Find where the given text appears and provide that cell's center as [X, Y] coordinate. 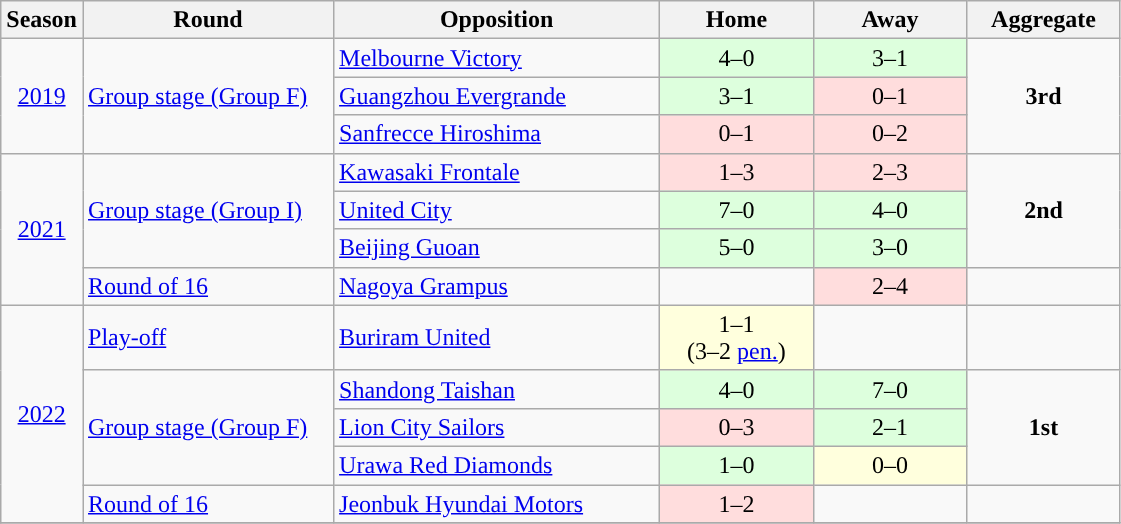
2–3 [890, 172]
Opposition [497, 20]
2019 [42, 96]
1st [1044, 427]
Round [208, 20]
Kawasaki Frontale [497, 172]
0–3 [737, 427]
3rd [1044, 96]
2022 [42, 414]
2nd [1044, 210]
Nagoya Grampus [497, 286]
2–1 [890, 427]
Season [42, 20]
Aggregate [1044, 20]
3–0 [890, 248]
Group stage (Group I) [208, 210]
Melbourne Victory [497, 58]
1–0 [737, 465]
Away [890, 20]
2–4 [890, 286]
Shandong Taishan [497, 389]
0–2 [890, 134]
Urawa Red Diamonds [497, 465]
1–3 [737, 172]
Lion City Sailors [497, 427]
Buriram United [497, 338]
Beijing Guoan [497, 248]
1–1 (3–2 pen.) [737, 338]
0–0 [890, 465]
2021 [42, 229]
Home [737, 20]
Sanfrecce Hiroshima [497, 134]
Play-off [208, 338]
United City [497, 210]
1–2 [737, 503]
Jeonbuk Hyundai Motors [497, 503]
5–0 [737, 248]
Guangzhou Evergrande [497, 96]
